Search for the cell housing the specified text and yield its (x, y) center coordinate. 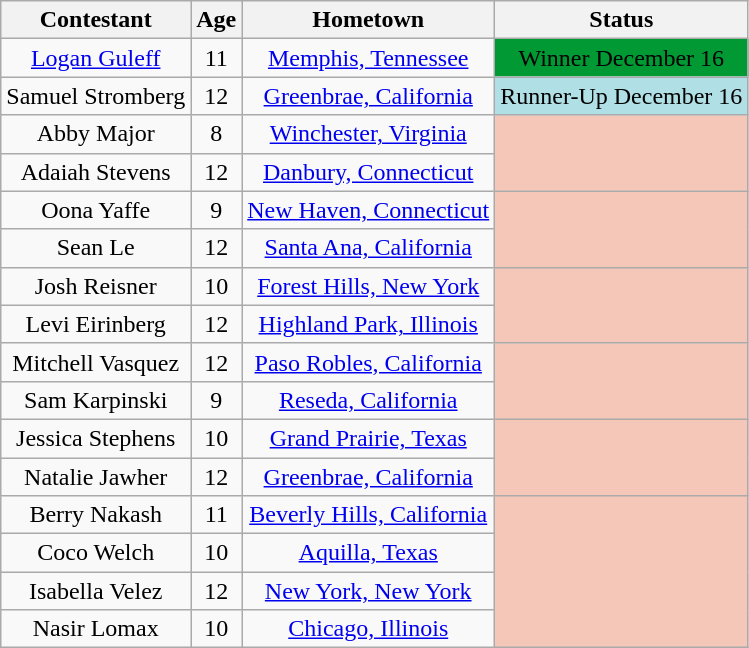
Oona Yaffe (96, 210)
Coco Welch (96, 553)
Contestant (96, 20)
Winchester, Virginia (368, 134)
New Haven, Connecticut (368, 210)
Aquilla, Texas (368, 553)
Beverly Hills, California (368, 515)
Memphis, Tennessee (368, 58)
Jessica Stephens (96, 438)
Winner December 16 (622, 58)
Highland Park, Illinois (368, 324)
Runner-Up December 16 (622, 96)
Logan Guleff (96, 58)
Santa Ana, California (368, 248)
Levi Eirinberg (96, 324)
New York, New York (368, 591)
Sean Le (96, 248)
Reseda, California (368, 400)
Sam Karpinski (96, 400)
Danbury, Connecticut (368, 172)
Mitchell Vasquez (96, 362)
Grand Prairie, Texas (368, 438)
Nasir Lomax (96, 629)
Forest Hills, New York (368, 286)
Samuel Stromberg (96, 96)
Josh Reisner (96, 286)
Paso Robles, California (368, 362)
Status (622, 20)
8 (216, 134)
Age (216, 20)
Hometown (368, 20)
Isabella Velez (96, 591)
Natalie Jawher (96, 477)
Berry Nakash (96, 515)
Abby Major (96, 134)
Adaiah Stevens (96, 172)
Chicago, Illinois (368, 629)
